Return the [X, Y] coordinate for the center point of the cell that contains the specified text.  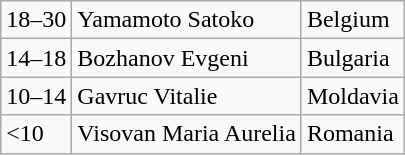
Gavruc Vitalie [187, 96]
Romania [352, 134]
Visovan Maria Aurelia [187, 134]
18–30 [36, 20]
Bulgaria [352, 58]
Belgium [352, 20]
14–18 [36, 58]
Yamamoto Satoko [187, 20]
<10 [36, 134]
Moldavia [352, 96]
10–14 [36, 96]
Bozhanov Evgeni [187, 58]
